Provide the (X, Y) coordinate of the cell's center where the given text is located.  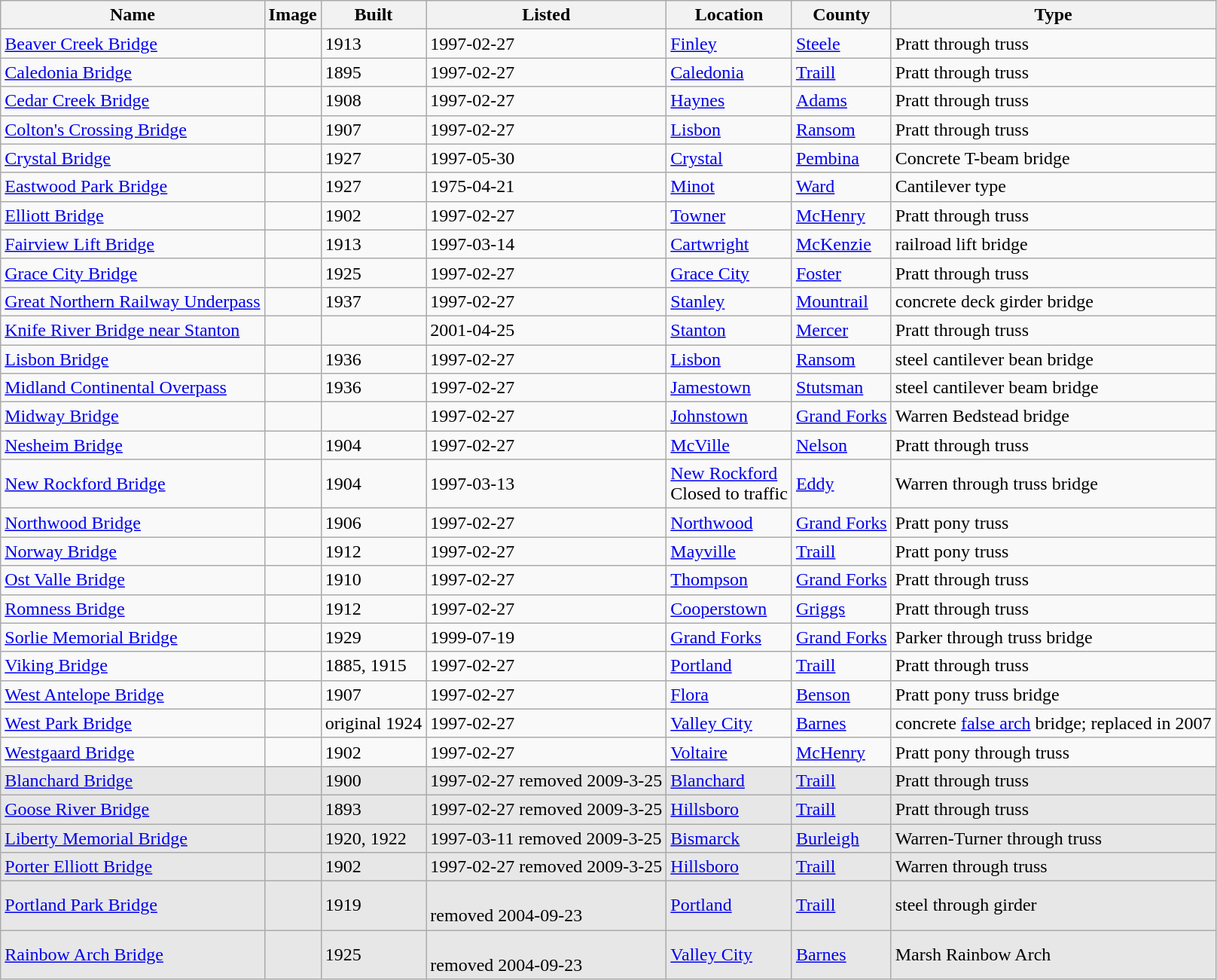
Westgaard Bridge (133, 752)
steel through girder (1053, 905)
Parker through truss bridge (1053, 637)
Warren through truss (1053, 867)
Mercer (841, 330)
McVille (729, 445)
Caledonia Bridge (133, 72)
Griggs (841, 609)
Norway Bridge (133, 551)
Goose River Bridge (133, 809)
railroad lift bridge (1053, 244)
Thompson (729, 580)
Nesheim Bridge (133, 445)
Sorlie Memorial Bridge (133, 637)
Johnstown (729, 417)
Flora (729, 695)
Nelson (841, 445)
Benson (841, 695)
Cantilever type (1053, 187)
Foster (841, 273)
Crystal Bridge (133, 158)
steel cantilever bean bridge (1053, 359)
Romness Bridge (133, 609)
Minot (729, 187)
Name (133, 15)
steel cantilever beam bridge (1053, 388)
Eddy (841, 484)
Stutsman (841, 388)
Concrete T-beam bridge (1053, 158)
Grace City Bridge (133, 273)
Beaver Creek Bridge (133, 44)
Crystal (729, 158)
1919 (374, 905)
Adams (841, 101)
Location (729, 15)
Ost Valle Bridge (133, 580)
1908 (374, 101)
Fairview Lift Bridge (133, 244)
original 1924 (374, 723)
Eastwood Park Bridge (133, 187)
1997-03-14 (547, 244)
Voltaire (729, 752)
1997-03-13 (547, 484)
concrete deck girder bridge (1053, 301)
Porter Elliott Bridge (133, 867)
Great Northern Railway Underpass (133, 301)
Midway Bridge (133, 417)
Knife River Bridge near Stanton (133, 330)
1929 (374, 637)
Marsh Rainbow Arch (1053, 955)
concrete false arch bridge; replaced in 2007 (1053, 723)
Type (1053, 15)
Cooperstown (729, 609)
Image (292, 15)
Finley (729, 44)
Pembina (841, 158)
Cedar Creek Bridge (133, 101)
New Rockford Closed to traffic (729, 484)
Burleigh (841, 838)
1885, 1915 (374, 666)
1997-05-30 (547, 158)
Pratt pony truss bridge (1053, 695)
1895 (374, 72)
Rainbow Arch Bridge (133, 955)
Blanchard Bridge (133, 780)
1910 (374, 580)
Towner (729, 215)
Viking Bridge (133, 666)
1906 (374, 523)
Portland Park Bridge (133, 905)
Stanley (729, 301)
Northwood Bridge (133, 523)
Midland Continental Overpass (133, 388)
Stanton (729, 330)
Colton's Crossing Bridge (133, 130)
Warren through truss bridge (1053, 484)
Pratt pony through truss (1053, 752)
Cartwright (729, 244)
Grace City (729, 273)
1997-03-11 removed 2009-3-25 (547, 838)
Jamestown (729, 388)
Bismarck (729, 838)
West Antelope Bridge (133, 695)
Liberty Memorial Bridge (133, 838)
County (841, 15)
Built (374, 15)
1920, 1922 (374, 838)
1937 (374, 301)
Listed (547, 15)
Warren Bedstead bridge (1053, 417)
Haynes (729, 101)
Steele (841, 44)
Lisbon Bridge (133, 359)
West Park Bridge (133, 723)
1893 (374, 809)
Mountrail (841, 301)
2001-04-25 (547, 330)
Ward (841, 187)
McKenzie (841, 244)
1900 (374, 780)
Northwood (729, 523)
Warren-Turner through truss (1053, 838)
Elliott Bridge (133, 215)
Blanchard (729, 780)
New Rockford Bridge (133, 484)
1999-07-19 (547, 637)
Mayville (729, 551)
Caledonia (729, 72)
1975-04-21 (547, 187)
